From the cell containing the given text, extract its center point as [X, Y] coordinate. 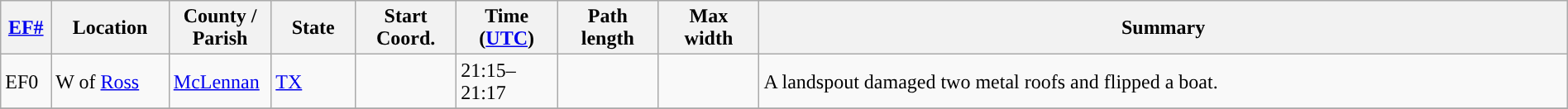
Time (UTC) [507, 28]
Summary [1163, 28]
W of Ross [110, 81]
EF0 [26, 81]
EF# [26, 28]
Location [110, 28]
A landspout damaged two metal roofs and flipped a boat. [1163, 81]
21:15–21:17 [507, 81]
Path length [608, 28]
Max width [709, 28]
State [313, 28]
County / Parish [220, 28]
Start Coord. [406, 28]
TX [313, 81]
McLennan [220, 81]
